Output the [X, Y] coordinate of the center of the cell containing the given text.  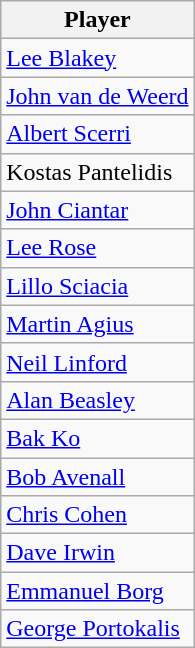
George Portokalis [98, 629]
Neil Linford [98, 362]
Lee Rose [98, 248]
Player [98, 20]
Bak Ko [98, 438]
Alan Beasley [98, 400]
Lillo Sciacia [98, 286]
Martin Agius [98, 324]
Kostas Pantelidis [98, 172]
Albert Scerri [98, 134]
Dave Irwin [98, 553]
Lee Blakey [98, 58]
Emmanuel Borg [98, 591]
Bob Avenall [98, 477]
John van de Weerd [98, 96]
Chris Cohen [98, 515]
John Ciantar [98, 210]
